Detect which cell encompasses the target text, then output its (X, Y) center coordinate. 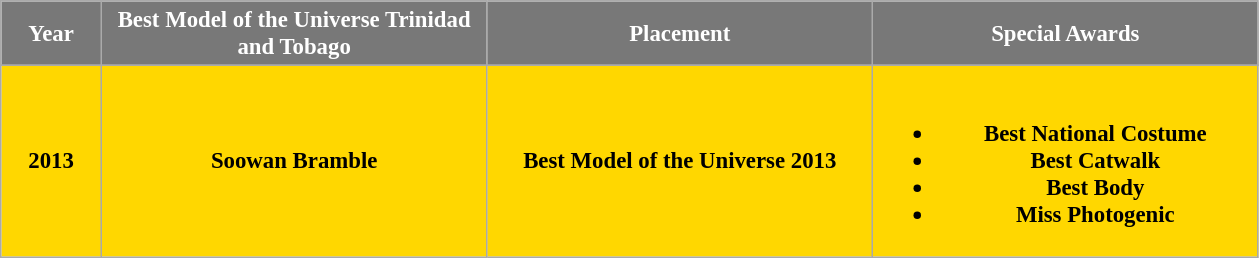
2013 (52, 162)
Best National CostumeBest CatwalkBest BodyMiss Photogenic (1066, 162)
Best Model of the Universe Trinidad and Tobago (294, 34)
Year (52, 34)
Best Model of the Universe 2013 (680, 162)
Soowan Bramble (294, 162)
Placement (680, 34)
Special Awards (1066, 34)
